From the cell containing the given text, extract its center point as [x, y] coordinate. 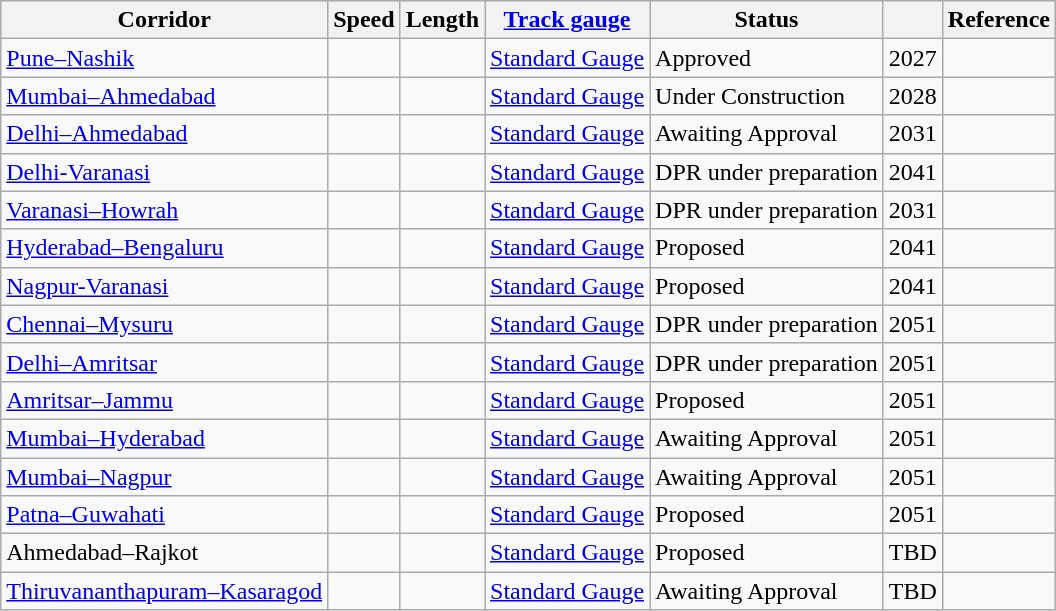
Corridor [164, 20]
Nagpur-Varanasi [164, 286]
Delhi–Amritsar [164, 362]
Patna–Guwahati [164, 515]
Hyderabad–Bengaluru [164, 248]
Delhi–Ahmedabad [164, 134]
Amritsar–Jammu [164, 400]
2028 [912, 96]
Chennai–Mysuru [164, 324]
Varanasi–Howrah [164, 210]
Mumbai–Nagpur [164, 477]
Ahmedabad–Rajkot [164, 553]
Under Construction [767, 96]
Delhi-Varanasi [164, 172]
2027 [912, 58]
Status [767, 20]
Approved [767, 58]
Pune–Nashik [164, 58]
Thiruvananthapuram–Kasaragod [164, 591]
Speed [364, 20]
Track gauge [568, 20]
Length [442, 20]
Mumbai–Ahmedabad [164, 96]
Mumbai–Hyderabad [164, 438]
Reference [998, 20]
